Scan for the cell matching the given text and deliver its (x, y) coordinate at center. 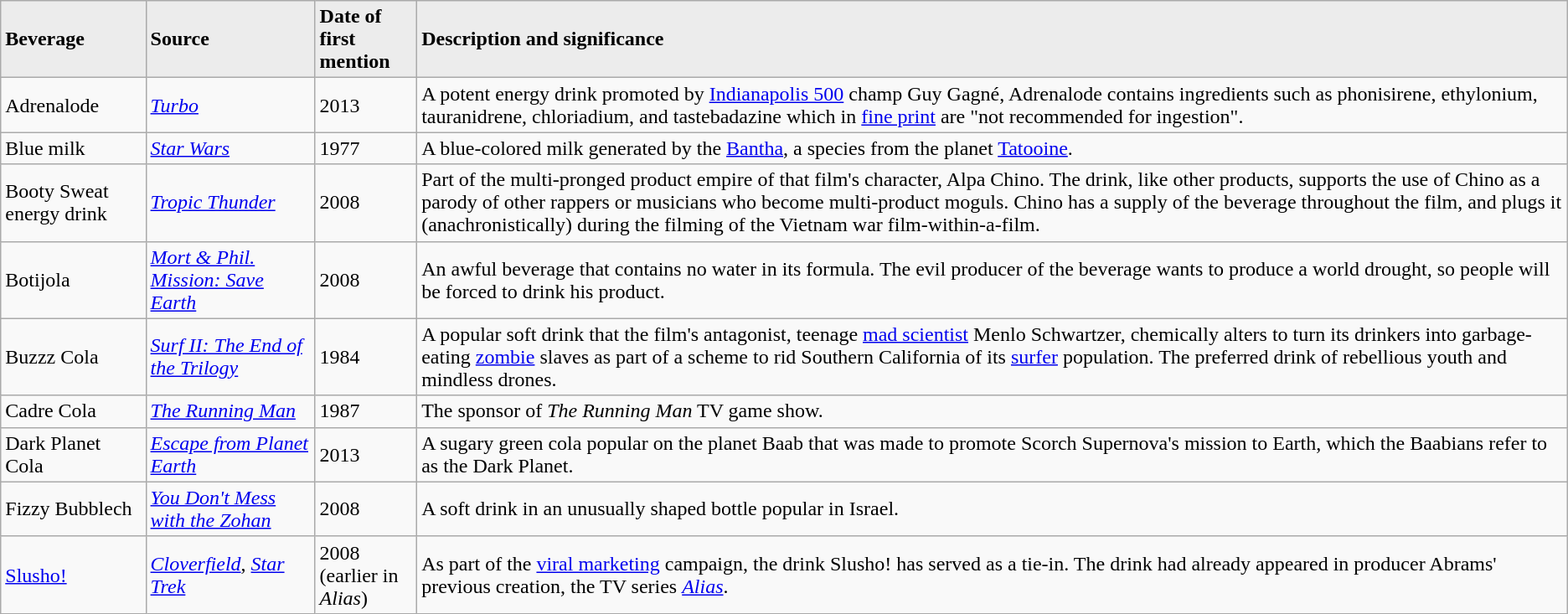
Mort & Phil. Mission: Save Earth (230, 280)
2008(earlier in Alias) (366, 575)
Beverage (74, 39)
Turbo (230, 106)
Source (230, 39)
A soft drink in an unusually shaped bottle popular in Israel. (993, 509)
Adrenalode (74, 106)
Cadre Cola (74, 411)
Booty Sweat energy drink (74, 203)
Escape from Planet Earth (230, 454)
Dark Planet Cola (74, 454)
Date offirst mention (366, 39)
Buzzz Cola (74, 357)
Fizzy Bubblech (74, 509)
The Running Man (230, 411)
Surf II: The End of the Trilogy (230, 357)
1987 (366, 411)
The sponsor of The Running Man TV game show. (993, 411)
1977 (366, 148)
Slusho! (74, 575)
Cloverfield, Star Trek (230, 575)
Tropic Thunder (230, 203)
Blue milk (74, 148)
Star Wars (230, 148)
A blue-colored milk generated by the Bantha, a species from the planet Tatooine. (993, 148)
1984 (366, 357)
Botijola (74, 280)
You Don't Mess with the Zohan (230, 509)
Description and significance (993, 39)
